Capture the cell that displays the provided text and extract its (X, Y) central coordinate. 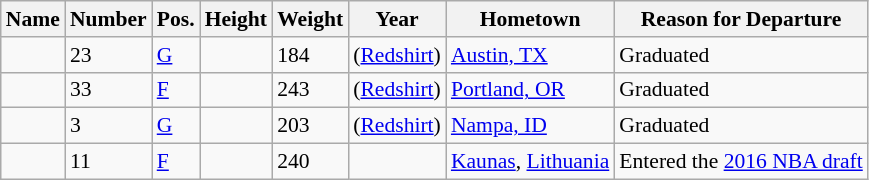
Number (108, 19)
Kaunas, Lithuania (530, 162)
Portland, OR (530, 90)
Nampa, ID (530, 126)
184 (310, 55)
23 (108, 55)
Hometown (530, 19)
Name (33, 19)
Austin, TX (530, 55)
Reason for Departure (741, 19)
3 (108, 126)
11 (108, 162)
Weight (310, 19)
Pos. (176, 19)
243 (310, 90)
240 (310, 162)
Year (397, 19)
203 (310, 126)
33 (108, 90)
Entered the 2016 NBA draft (741, 162)
Height (236, 19)
